Capture the cell that displays the provided text and extract its [X, Y] central coordinate. 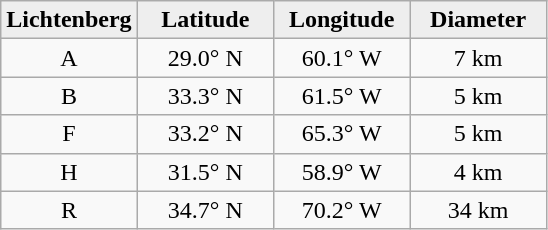
Diameter [478, 20]
Latitude [205, 20]
Lichtenberg [69, 20]
33.3° N [205, 96]
65.3° W [342, 134]
R [69, 210]
34.7° N [205, 210]
29.0° N [205, 58]
Longitude [342, 20]
B [69, 96]
58.9° W [342, 172]
61.5° W [342, 96]
70.2° W [342, 210]
33.2° N [205, 134]
34 km [478, 210]
31.5° N [205, 172]
F [69, 134]
60.1° W [342, 58]
H [69, 172]
A [69, 58]
4 km [478, 172]
7 km [478, 58]
